Locate the cell with the specified text and output its (x, y) center coordinate. 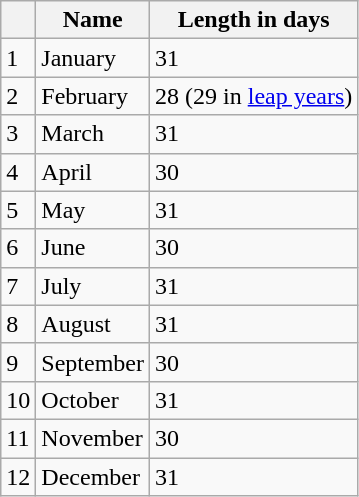
4 (18, 172)
5 (18, 210)
November (93, 438)
October (93, 400)
Name (93, 20)
February (93, 96)
11 (18, 438)
7 (18, 286)
3 (18, 134)
1 (18, 58)
10 (18, 400)
Length in days (254, 20)
August (93, 324)
2 (18, 96)
9 (18, 362)
January (93, 58)
8 (18, 324)
March (93, 134)
6 (18, 248)
28 (29 in leap years) (254, 96)
December (93, 477)
12 (18, 477)
July (93, 286)
June (93, 248)
September (93, 362)
April (93, 172)
May (93, 210)
